Determine the (x, y) coordinate at the center of the cell enclosing the given text.  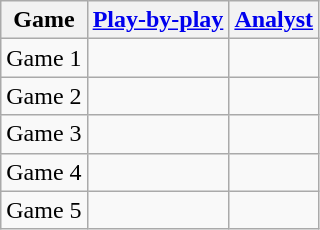
Play-by-play (158, 20)
Game 3 (44, 134)
Game 1 (44, 58)
Game 4 (44, 172)
Analyst (274, 20)
Game 2 (44, 96)
Game 5 (44, 210)
Game (44, 20)
